Provide the [X, Y] coordinate of the cell's center where the given text is located.  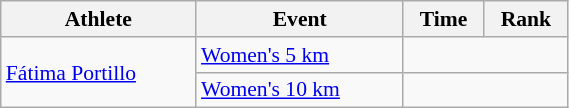
Athlete [98, 19]
Event [300, 19]
Time [443, 19]
Women's 10 km [300, 90]
Rank [526, 19]
Fátima Portillo [98, 72]
Women's 5 km [300, 55]
